Provide the [X, Y] coordinate of the cell's center where the given text is located.  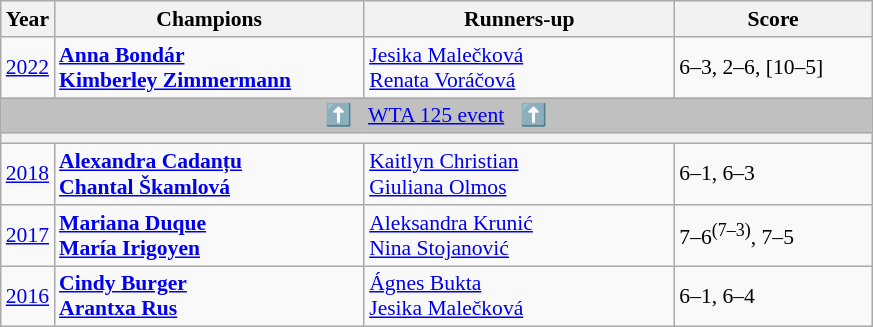
2022 [28, 68]
Anna Bondár Kimberley Zimmermann [209, 68]
2016 [28, 296]
2018 [28, 174]
Champions [209, 19]
7–6(7–3), 7–5 [773, 236]
Jesika Malečková Renata Voráčová [519, 68]
6–3, 2–6, [10–5] [773, 68]
Mariana Duque María Irigoyen [209, 236]
Score [773, 19]
2017 [28, 236]
Runners-up [519, 19]
6–1, 6–3 [773, 174]
Year [28, 19]
6–1, 6–4 [773, 296]
Ágnes Bukta Jesika Malečková [519, 296]
Cindy Burger Arantxa Rus [209, 296]
⬆️ WTA 125 event ⬆️ [436, 116]
Aleksandra Krunić Nina Stojanović [519, 236]
Kaitlyn Christian Giuliana Olmos [519, 174]
Alexandra Cadanțu Chantal Škamlová [209, 174]
